Find where the given text appears and provide that cell's center as [X, Y] coordinate. 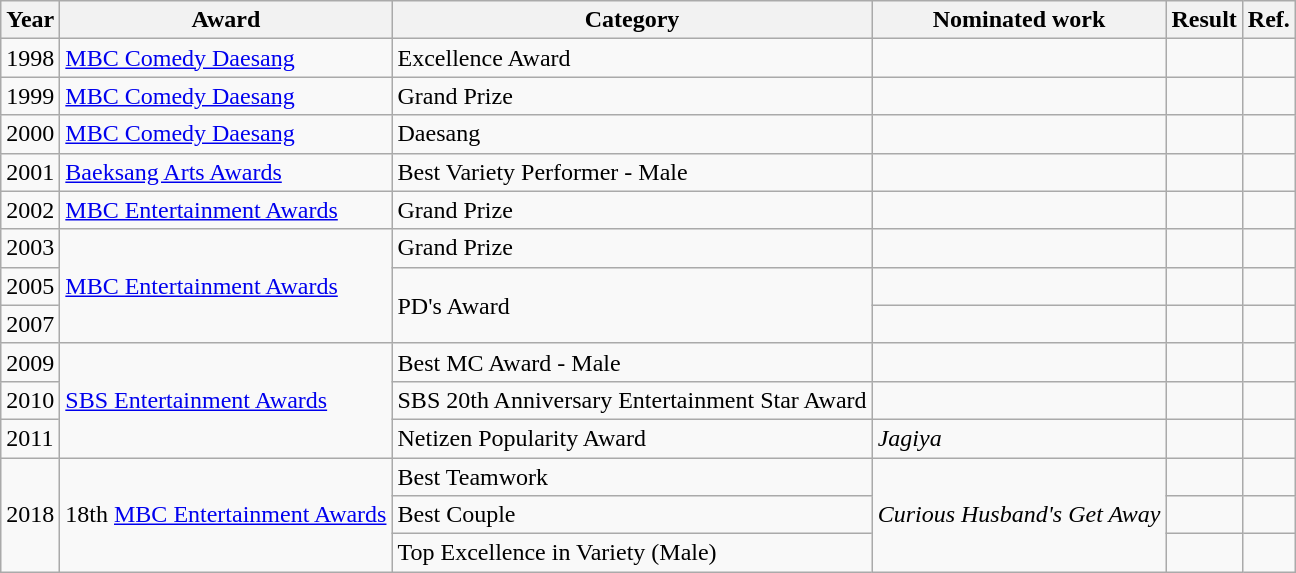
18th MBC Entertainment Awards [226, 515]
Best Couple [632, 515]
1999 [30, 96]
Jagiya [1019, 438]
Result [1204, 20]
Nominated work [1019, 20]
SBS 20th Anniversary Entertainment Star Award [632, 400]
Curious Husband's Get Away [1019, 515]
2000 [30, 134]
2010 [30, 400]
Year [30, 20]
Ref. [1268, 20]
2018 [30, 515]
Category [632, 20]
2005 [30, 286]
Excellence Award [632, 58]
Best Variety Performer - Male [632, 172]
Best Teamwork [632, 477]
Award [226, 20]
2011 [30, 438]
2002 [30, 210]
PD's Award [632, 305]
2001 [30, 172]
2007 [30, 324]
1998 [30, 58]
2003 [30, 248]
Daesang [632, 134]
2009 [30, 362]
SBS Entertainment Awards [226, 400]
Best MC Award - Male [632, 362]
Top Excellence in Variety (Male) [632, 553]
Netizen Popularity Award [632, 438]
Baeksang Arts Awards [226, 172]
